Identify which cell holds the provided text, then report its [x, y] central coordinate. 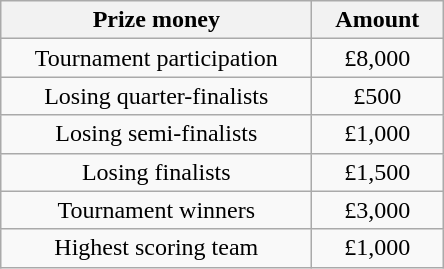
Losing finalists [156, 172]
£500 [378, 96]
£1,500 [378, 172]
Tournament winners [156, 210]
Highest scoring team [156, 248]
Tournament participation [156, 58]
Losing quarter-finalists [156, 96]
Amount [378, 20]
Losing semi-finalists [156, 134]
£8,000 [378, 58]
Prize money [156, 20]
£3,000 [378, 210]
